From the cell containing the given text, extract its center point as (x, y) coordinate. 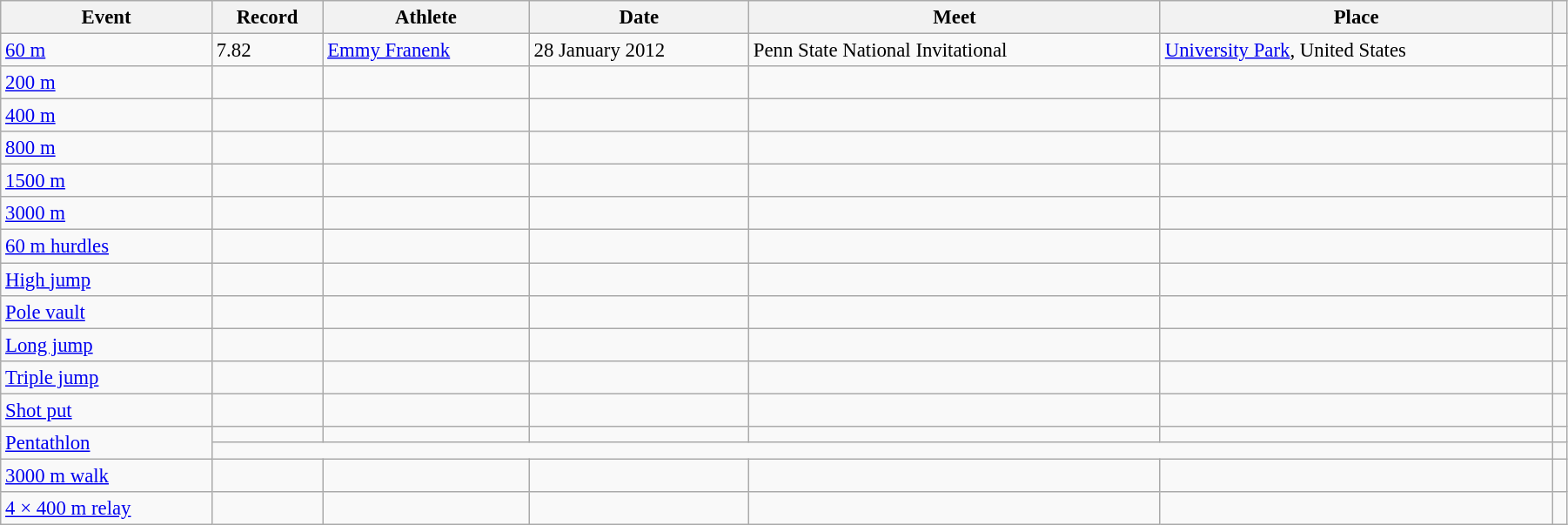
3000 m (106, 213)
Triple jump (106, 377)
3000 m walk (106, 475)
28 January 2012 (639, 50)
4 × 400 m relay (106, 508)
High jump (106, 279)
Event (106, 17)
60 m hurdles (106, 246)
Athlete (426, 17)
Record (266, 17)
Date (639, 17)
Place (1356, 17)
400 m (106, 116)
Long jump (106, 345)
800 m (106, 148)
Pentathlon (106, 443)
Shot put (106, 410)
Emmy Franenk (426, 50)
60 m (106, 50)
Pole vault (106, 312)
200 m (106, 83)
Penn State National Invitational (954, 50)
7.82 (266, 50)
Meet (954, 17)
1500 m (106, 181)
University Park, United States (1356, 50)
